Scan for the cell matching the given text and deliver its [X, Y] coordinate at center. 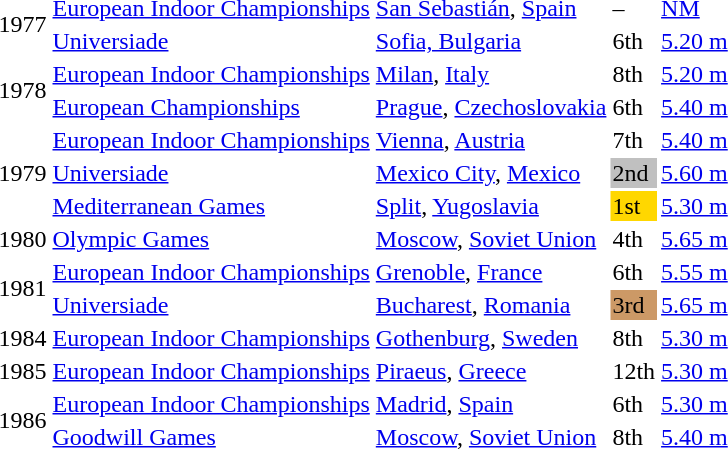
Split, Yugoslavia [491, 206]
Madrid, Spain [491, 404]
Vienna, Austria [491, 140]
1st [634, 206]
12th [634, 371]
Piraeus, Greece [491, 371]
Sofia, Bulgaria [491, 41]
Milan, Italy [491, 74]
Prague, Czechoslovakia [491, 107]
Moscow, Soviet Union [491, 239]
7th [634, 140]
2nd [634, 173]
Olympic Games [211, 239]
Bucharest, Romania [491, 305]
4th [634, 239]
European Championships [211, 107]
Grenoble, France [491, 272]
3rd [634, 305]
Mediterranean Games [211, 206]
Gothenburg, Sweden [491, 338]
Mexico City, Mexico [491, 173]
